From the cell containing the given text, extract its center point as [x, y] coordinate. 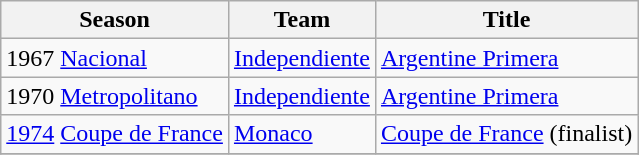
Title [506, 20]
1970 Metropolitano [115, 96]
1974 Coupe de France [115, 134]
Team [302, 20]
Monaco [302, 134]
Coupe de France (finalist) [506, 134]
Season [115, 20]
1967 Nacional [115, 58]
